Detect which cell encompasses the target text, then output its (x, y) center coordinate. 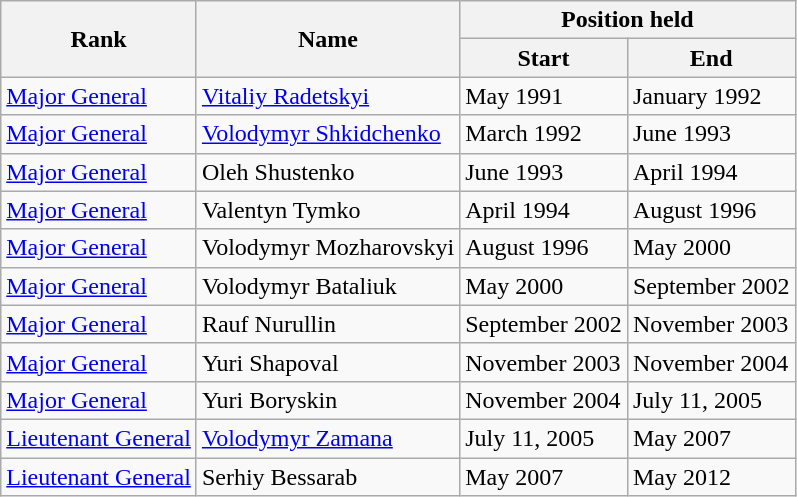
Yuri Boryskin (328, 400)
Name (328, 39)
Volodymyr Zamana (328, 438)
Volodymyr Bataliuk (328, 286)
Position held (628, 20)
Valentyn Tymko (328, 210)
Rauf Nurullin (328, 324)
Yuri Shapoval (328, 362)
Vitaliy Radetskyi (328, 96)
May 2012 (711, 477)
Rank (99, 39)
Volodymyr Mozharovskyi (328, 248)
May 1991 (544, 96)
End (711, 58)
Oleh Shustenko (328, 172)
Volodymyr Shkidchenko (328, 134)
March 1992 (544, 134)
Start (544, 58)
Serhiy Bessarab (328, 477)
January 1992 (711, 96)
